Scan for the cell matching the given text and deliver its (X, Y) coordinate at center. 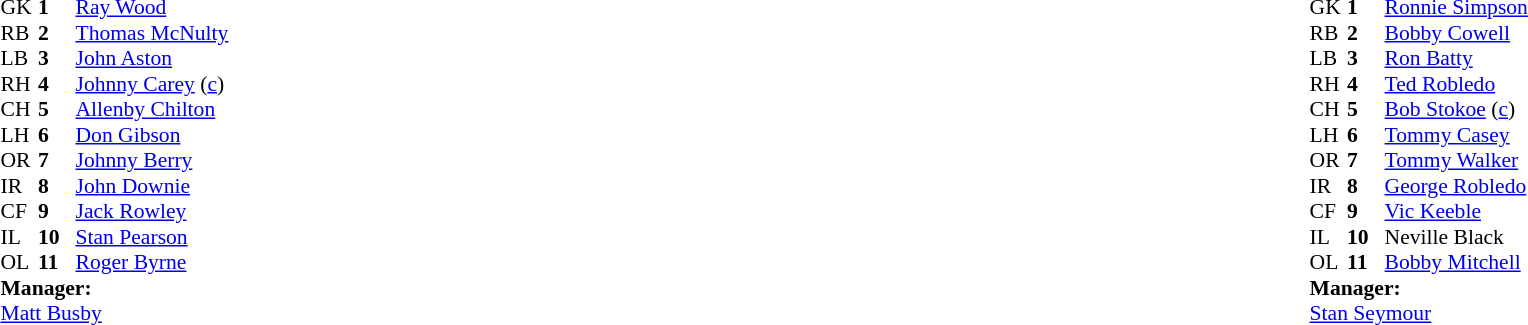
Jack Rowley (152, 211)
John Aston (152, 59)
Tommy Casey (1456, 135)
George Robledo (1456, 186)
Tommy Walker (1456, 161)
Bob Stokoe (c) (1456, 109)
Vic Keeble (1456, 211)
Bobby Mitchell (1456, 263)
Thomas McNulty (152, 33)
Johnny Carey (c) (152, 84)
Ted Robledo (1456, 84)
Ron Batty (1456, 59)
Bobby Cowell (1456, 33)
John Downie (152, 186)
Allenby Chilton (152, 109)
Neville Black (1456, 237)
Stan Pearson (152, 237)
Johnny Berry (152, 161)
Don Gibson (152, 135)
Roger Byrne (152, 263)
